Return (x, y) of the center of cell containing provided text 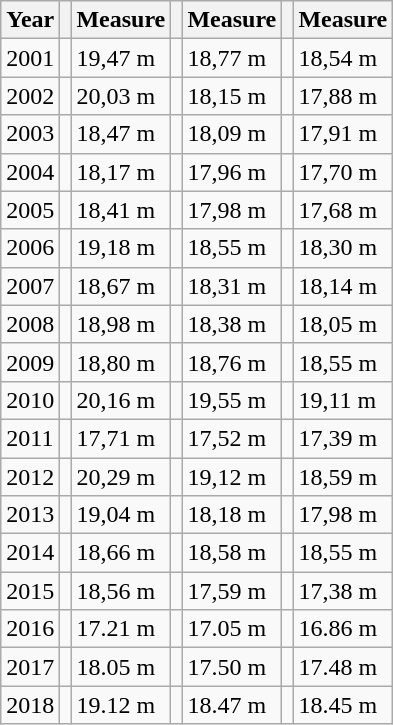
2008 (30, 324)
18,14 m (343, 286)
19,18 m (121, 248)
17,39 m (343, 438)
16.86 m (343, 629)
18,98 m (121, 324)
18,66 m (121, 553)
2004 (30, 172)
17.05 m (232, 629)
2017 (30, 667)
2018 (30, 705)
18,30 m (343, 248)
18,56 m (121, 591)
18,05 m (343, 324)
18,76 m (232, 362)
2010 (30, 400)
20,16 m (121, 400)
18,47 m (121, 134)
17.21 m (121, 629)
Year (30, 20)
18,18 m (232, 515)
17.48 m (343, 667)
19,47 m (121, 58)
2007 (30, 286)
19,11 m (343, 400)
2011 (30, 438)
2006 (30, 248)
18,15 m (232, 96)
18,09 m (232, 134)
18,41 m (121, 210)
18,59 m (343, 477)
17.50 m (232, 667)
2013 (30, 515)
18,77 m (232, 58)
2002 (30, 96)
19,04 m (121, 515)
20,29 m (121, 477)
17,71 m (121, 438)
2005 (30, 210)
17,59 m (232, 591)
2016 (30, 629)
2015 (30, 591)
18,58 m (232, 553)
2012 (30, 477)
17,96 m (232, 172)
18.45 m (343, 705)
2001 (30, 58)
18,54 m (343, 58)
18,67 m (121, 286)
17,70 m (343, 172)
18,80 m (121, 362)
19,12 m (232, 477)
17,68 m (343, 210)
2003 (30, 134)
19.12 m (121, 705)
19,55 m (232, 400)
18,38 m (232, 324)
18,17 m (121, 172)
17,88 m (343, 96)
17,52 m (232, 438)
18.47 m (232, 705)
18.05 m (121, 667)
17,38 m (343, 591)
20,03 m (121, 96)
18,31 m (232, 286)
17,91 m (343, 134)
2014 (30, 553)
2009 (30, 362)
